Find where the given text appears and provide that cell's center as (x, y) coordinate. 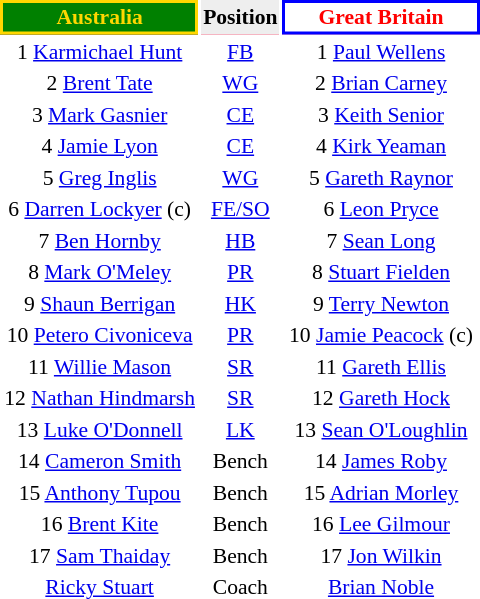
17 Jon Wilkin (381, 556)
HB (240, 240)
4 Jamie Lyon (100, 146)
Australia (100, 17)
10 Petero Civoniceva (100, 335)
4 Kirk Yeaman (381, 146)
Position (240, 17)
16 Lee Gilmour (381, 524)
14 James Roby (381, 461)
15 Anthony Tupou (100, 492)
5 Gareth Raynor (381, 178)
11 Gareth Ellis (381, 366)
LK (240, 430)
FB (240, 52)
8 Mark O'Meley (100, 272)
11 Willie Mason (100, 366)
6 Darren Lockyer (c) (100, 209)
15 Adrian Morley (381, 492)
2 Brian Carney (381, 83)
3 Keith Senior (381, 114)
12 Gareth Hock (381, 398)
16 Brent Kite (100, 524)
5 Greg Inglis (100, 178)
Great Britain (381, 17)
3 Mark Gasnier (100, 114)
1 Karmichael Hunt (100, 52)
6 Leon Pryce (381, 209)
1 Paul Wellens (381, 52)
13 Luke O'Donnell (100, 430)
2 Brent Tate (100, 83)
17 Sam Thaiday (100, 556)
FE/SO (240, 209)
12 Nathan Hindmarsh (100, 398)
7 Ben Hornby (100, 240)
9 Terry Newton (381, 304)
13 Sean O'Loughlin (381, 430)
HK (240, 304)
9 Shaun Berrigan (100, 304)
8 Stuart Fielden (381, 272)
14 Cameron Smith (100, 461)
10 Jamie Peacock (c) (381, 335)
7 Sean Long (381, 240)
